Detect which cell encompasses the target text, then output its (x, y) center coordinate. 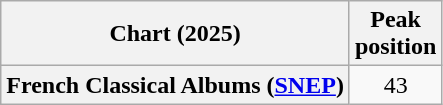
Chart (2025) (176, 34)
Peakposition (395, 34)
French Classical Albums (SNEP) (176, 85)
43 (395, 85)
